Provide the (x, y) coordinate of the cell's center where the given text is located.  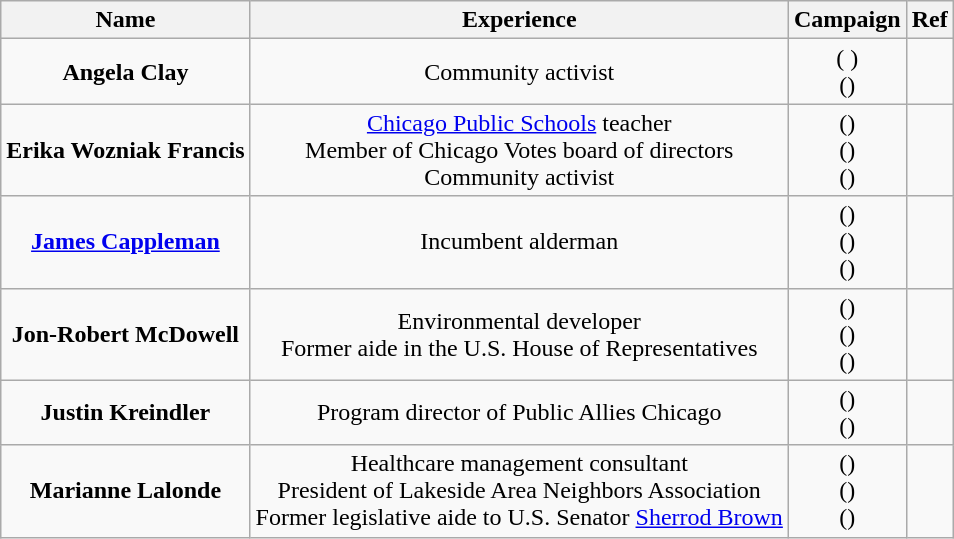
Healthcare management consultantPresident of Lakeside Area Neighbors AssociationFormer legislative aide to U.S. Senator Sherrod Brown (519, 491)
Erika Wozniak Francis (126, 150)
Angela Clay (126, 72)
Ref (930, 20)
Justin Kreindler (126, 412)
Environmental developerFormer aide in the U.S. House of Representatives (519, 334)
Campaign (847, 20)
Jon-Robert McDowell (126, 334)
Chicago Public Schools teacherMember of Chicago Votes board of directorsCommunity activist (519, 150)
Program director of Public Allies Chicago (519, 412)
( )() (847, 72)
James Cappleman (126, 242)
Community activist (519, 72)
()() (847, 412)
Name (126, 20)
Experience (519, 20)
Incumbent alderman (519, 242)
Marianne Lalonde (126, 491)
